Return the [X, Y] coordinate for the center point of the cell that contains the specified text.  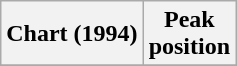
Chart (1994) [72, 34]
Peakposition [189, 34]
